Provide the (X, Y) coordinate of the cell's center where the given text is located.  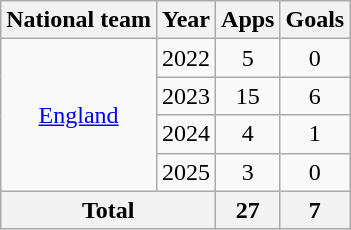
1 (315, 134)
5 (248, 58)
2023 (186, 96)
2024 (186, 134)
2022 (186, 58)
2025 (186, 172)
Goals (315, 20)
6 (315, 96)
Total (108, 210)
England (79, 115)
3 (248, 172)
15 (248, 96)
Year (186, 20)
National team (79, 20)
4 (248, 134)
27 (248, 210)
7 (315, 210)
Apps (248, 20)
